Output the (x, y) coordinate of the center of the cell containing the given text.  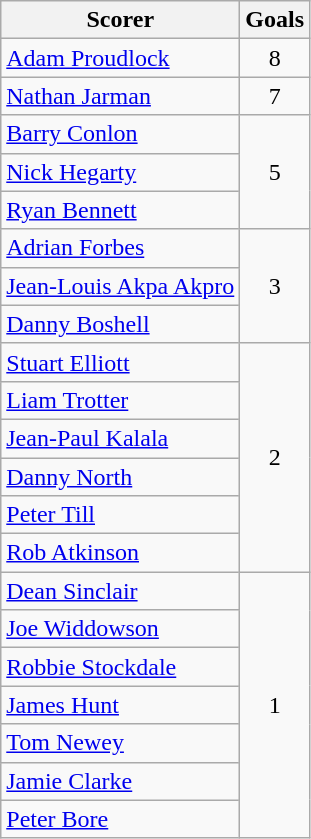
1 (275, 705)
Robbie Stockdale (120, 667)
Joe Widdowson (120, 629)
Goals (275, 20)
Scorer (120, 20)
Ryan Bennett (120, 210)
Danny North (120, 477)
Adrian Forbes (120, 248)
Rob Atkinson (120, 553)
Danny Boshell (120, 324)
Nathan Jarman (120, 96)
James Hunt (120, 705)
Adam Proudlock (120, 58)
Liam Trotter (120, 400)
Barry Conlon (120, 134)
Tom Newey (120, 743)
Peter Till (120, 515)
Nick Hegarty (120, 172)
7 (275, 96)
Jamie Clarke (120, 781)
3 (275, 286)
Dean Sinclair (120, 591)
8 (275, 58)
Stuart Elliott (120, 362)
Peter Bore (120, 819)
2 (275, 457)
Jean-Louis Akpa Akpro (120, 286)
5 (275, 172)
Jean-Paul Kalala (120, 438)
